Pinpoint the cell where the given text exists, returning its (x, y) midpoint coordinate. 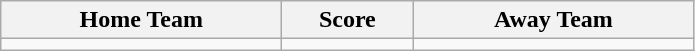
Home Team (142, 20)
Away Team (554, 20)
Score (348, 20)
